Return the [x, y] coordinate for the center point of the cell that contains the specified text.  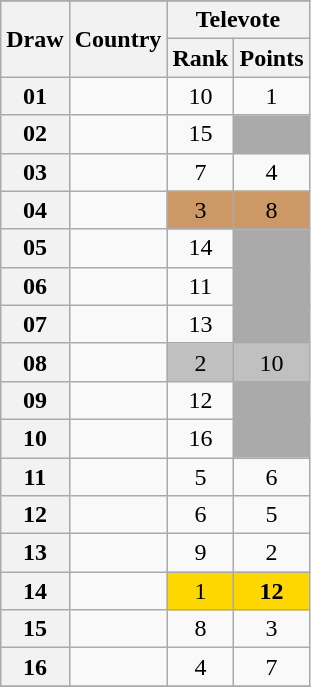
07 [35, 324]
04 [35, 210]
03 [35, 172]
Draw [35, 39]
05 [35, 248]
02 [35, 134]
9 [200, 553]
Rank [200, 58]
08 [35, 362]
09 [35, 400]
Points [272, 58]
Televote [238, 20]
01 [35, 96]
06 [35, 286]
Country [118, 39]
